Find where the given text appears and provide that cell's center as [X, Y] coordinate. 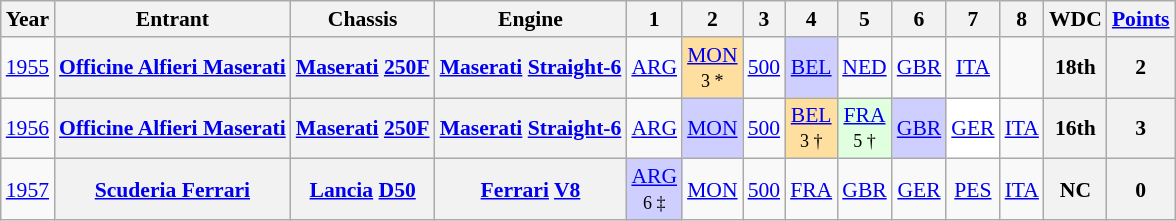
Ferrari V8 [531, 190]
16th [1076, 128]
Chassis [363, 19]
1955 [28, 68]
Entrant [172, 19]
6 [920, 19]
BEL [811, 68]
NC [1076, 190]
FRA5 † [864, 128]
4 [811, 19]
1957 [28, 190]
FRA [811, 190]
Scuderia Ferrari [172, 190]
1956 [28, 128]
PES [972, 190]
MON3 * [712, 68]
8 [1022, 19]
Engine [531, 19]
ARG6 ‡ [654, 190]
0 [1141, 190]
Points [1141, 19]
18th [1076, 68]
WDC [1076, 19]
5 [864, 19]
1 [654, 19]
Year [28, 19]
Lancia D50 [363, 190]
7 [972, 19]
NED [864, 68]
BEL3 † [811, 128]
